Provide the (x, y) coordinate of the cell's center where the given text is located.  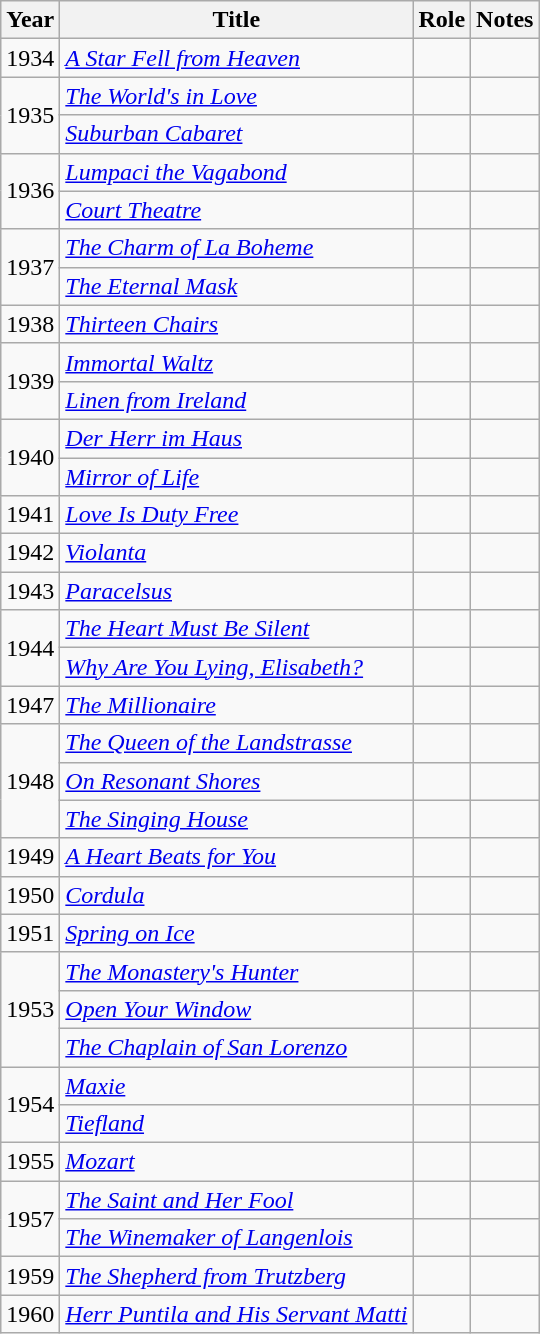
Year (30, 20)
Spring on Ice (236, 933)
1936 (30, 191)
The Queen of the Landstrasse (236, 743)
The Monastery's Hunter (236, 971)
1938 (30, 324)
The Eternal Mask (236, 286)
The Saint and Her Fool (236, 1200)
1935 (30, 115)
The Heart Must Be Silent (236, 629)
1943 (30, 591)
The Shepherd from Trutzberg (236, 1276)
A Star Fell from Heaven (236, 58)
Lumpaci the Vagabond (236, 172)
The Charm of La Boheme (236, 248)
1954 (30, 1104)
Thirteen Chairs (236, 324)
Open Your Window (236, 1009)
Violanta (236, 553)
The Winemaker of Langenlois (236, 1238)
1934 (30, 58)
Notes (505, 20)
1937 (30, 267)
1957 (30, 1219)
1950 (30, 895)
Linen from Ireland (236, 400)
1960 (30, 1314)
Love Is Duty Free (236, 515)
Mirror of Life (236, 477)
Maxie (236, 1085)
Role (442, 20)
1959 (30, 1276)
Cordula (236, 895)
The World's in Love (236, 96)
Tiefland (236, 1124)
Herr Puntila and His Servant Matti (236, 1314)
A Heart Beats for You (236, 857)
The Chaplain of San Lorenzo (236, 1047)
Suburban Cabaret (236, 134)
1949 (30, 857)
1953 (30, 1009)
1942 (30, 553)
Der Herr im Haus (236, 438)
1948 (30, 781)
1951 (30, 933)
Paracelsus (236, 591)
1947 (30, 705)
On Resonant Shores (236, 781)
The Singing House (236, 819)
The Millionaire (236, 705)
Mozart (236, 1162)
Title (236, 20)
1955 (30, 1162)
Immortal Waltz (236, 362)
Court Theatre (236, 210)
1944 (30, 648)
1940 (30, 457)
Why Are You Lying, Elisabeth? (236, 667)
1939 (30, 381)
1941 (30, 515)
